Pinpoint the cell where the given text exists, returning its [x, y] midpoint coordinate. 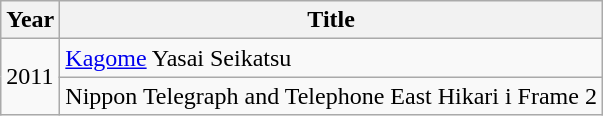
Title [332, 20]
2011 [30, 77]
Nippon Telegraph and Telephone East Hikari i Frame 2 [332, 96]
Year [30, 20]
Kagome Yasai Seikatsu [332, 58]
